Pinpoint the cell where the given text exists, returning its [X, Y] midpoint coordinate. 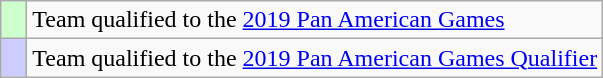
Team qualified to the 2019 Pan American Games Qualifier [315, 58]
Team qualified to the 2019 Pan American Games [315, 20]
